For the text-containing cell, return its midpoint in [X, Y] coordinate format. 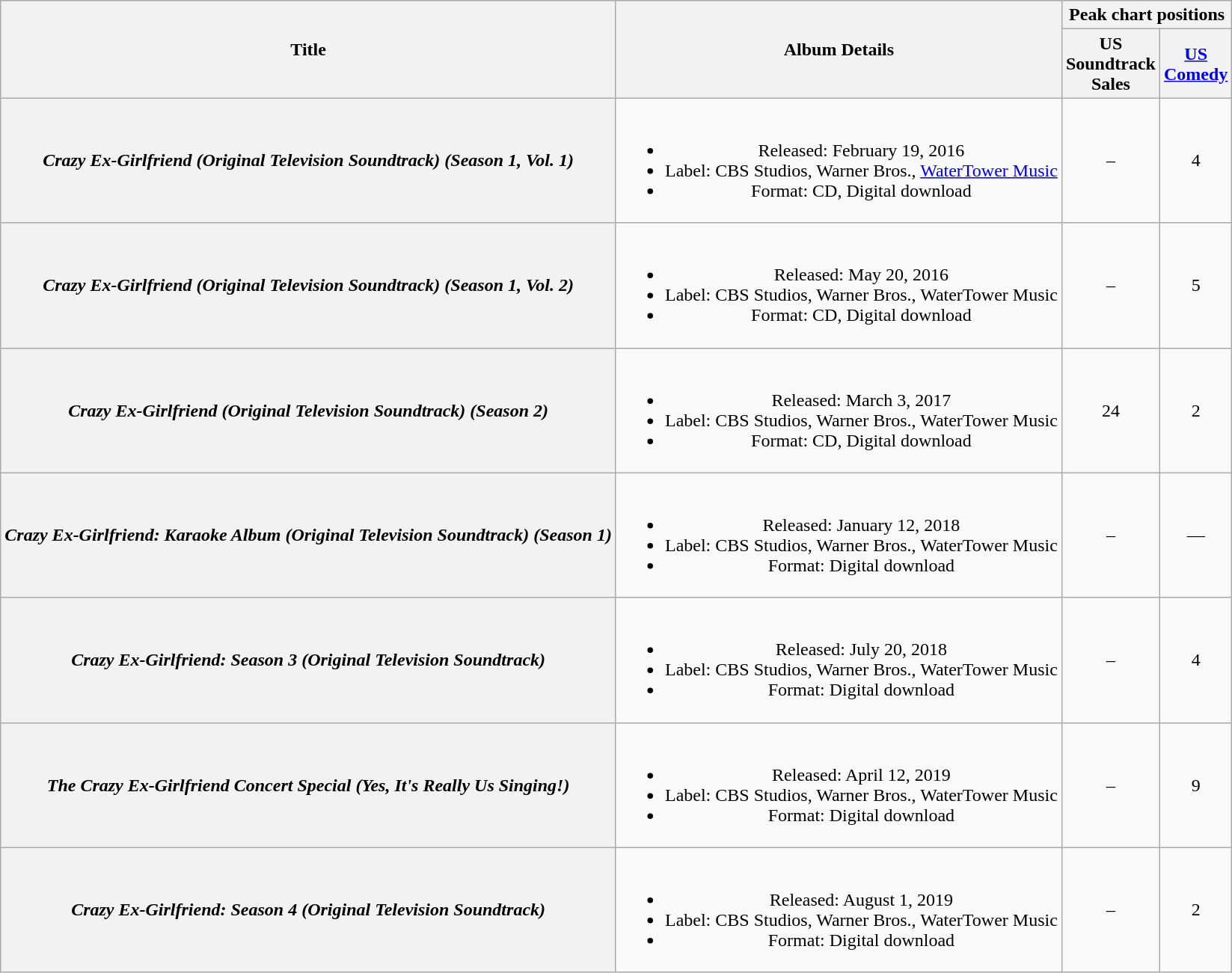
Crazy Ex-Girlfriend: Season 3 (Original Television Soundtrack) [308, 660]
Released: January 12, 2018Label: CBS Studios, Warner Bros., WaterTower MusicFormat: Digital download [839, 535]
Released: July 20, 2018Label: CBS Studios, Warner Bros., WaterTower MusicFormat: Digital download [839, 660]
Title [308, 49]
Crazy Ex-Girlfriend (Original Television Soundtrack) (Season 1, Vol. 1) [308, 160]
Released: August 1, 2019Label: CBS Studios, Warner Bros., WaterTower MusicFormat: Digital download [839, 909]
24 [1110, 410]
Crazy Ex-Girlfriend (Original Television Soundtrack) (Season 1, Vol. 2) [308, 286]
The Crazy Ex-Girlfriend Concert Special (Yes, It's Really Us Singing!) [308, 785]
Crazy Ex-Girlfriend: Karaoke Album (Original Television Soundtrack) (Season 1) [308, 535]
USSoundtrackSales [1110, 64]
Released: February 19, 2016Label: CBS Studios, Warner Bros., WaterTower MusicFormat: CD, Digital download [839, 160]
Crazy Ex-Girlfriend (Original Television Soundtrack) (Season 2) [308, 410]
9 [1195, 785]
Released: April 12, 2019Label: CBS Studios, Warner Bros., WaterTower MusicFormat: Digital download [839, 785]
Released: May 20, 2016Label: CBS Studios, Warner Bros., WaterTower MusicFormat: CD, Digital download [839, 286]
5 [1195, 286]
Crazy Ex-Girlfriend: Season 4 (Original Television Soundtrack) [308, 909]
Released: March 3, 2017Label: CBS Studios, Warner Bros., WaterTower MusicFormat: CD, Digital download [839, 410]
USComedy [1195, 64]
Album Details [839, 49]
Peak chart positions [1147, 15]
— [1195, 535]
